Pinpoint the cell where the given text exists, returning its (x, y) midpoint coordinate. 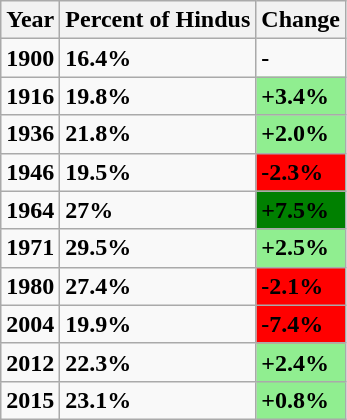
21.8% (158, 134)
23.1% (158, 400)
19.5% (158, 172)
19.8% (158, 96)
Percent of Hindus (158, 20)
1936 (30, 134)
19.9% (158, 324)
+2.5% (301, 248)
1946 (30, 172)
29.5% (158, 248)
2012 (30, 362)
1900 (30, 58)
16.4% (158, 58)
-7.4% (301, 324)
+7.5% (301, 210)
+0.8% (301, 400)
22.3% (158, 362)
+2.4% (301, 362)
+3.4% (301, 96)
2004 (30, 324)
- (301, 58)
1971 (30, 248)
27% (158, 210)
1916 (30, 96)
1980 (30, 286)
-2.3% (301, 172)
-2.1% (301, 286)
Year (30, 20)
1964 (30, 210)
Change (301, 20)
2015 (30, 400)
+2.0% (301, 134)
27.4% (158, 286)
